Identify which cell holds the provided text, then report its (X, Y) central coordinate. 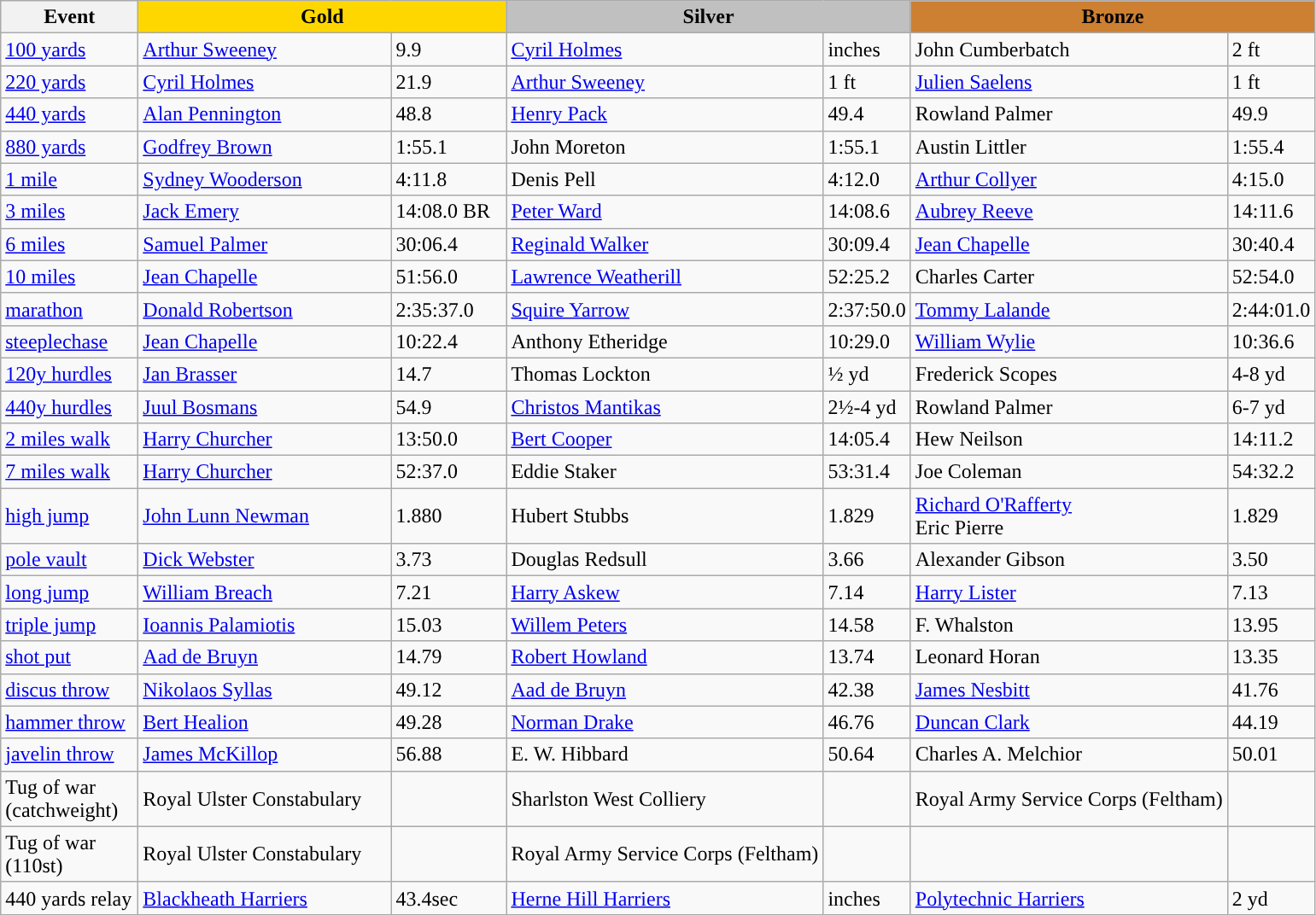
long jump (70, 592)
hammer throw (70, 722)
Gold (323, 17)
William Breach (265, 592)
Jan Brasser (265, 374)
49.9 (1271, 114)
2:37:50.0 (867, 309)
44.19 (1271, 722)
William Wylie (1069, 341)
Arthur Collyer (1069, 179)
shot put (70, 657)
3.66 (867, 560)
3 miles (70, 212)
13:50.0 (449, 440)
43.4sec (449, 898)
9.9 (449, 50)
7.14 (867, 592)
Henry Pack (664, 114)
Harry Askew (664, 592)
Alexander Gibson (1069, 560)
Godfrey Brown (265, 147)
Hubert Stubbs (664, 516)
James Nesbitt (1069, 690)
51:56.0 (449, 277)
Austin Littler (1069, 147)
14:08.0 BR (449, 212)
Richard O'Rafferty Eric Pierre (1069, 516)
F. Whalston (1069, 625)
Leonard Horan (1069, 657)
14.58 (867, 625)
7 miles walk (70, 472)
Silver (709, 17)
10:29.0 (867, 341)
2:35:37.0 (449, 309)
54.9 (449, 407)
discus throw (70, 690)
Reginald Walker (664, 244)
52:25.2 (867, 277)
30:06.4 (449, 244)
50.64 (867, 755)
Aubrey Reeve (1069, 212)
4:12.0 (867, 179)
Denis Pell (664, 179)
2 yd (1271, 898)
Dick Webster (265, 560)
21.9 (449, 82)
54:32.2 (1271, 472)
10 miles (70, 277)
Hew Neilson (1069, 440)
Ioannis Palamiotis (265, 625)
4:11.8 (449, 179)
John Lunn Newman (265, 516)
440y hurdles (70, 407)
Anthony Etheridge (664, 341)
Sharlston West Colliery (664, 799)
14.7 (449, 374)
6 miles (70, 244)
Douglas Redsull (664, 560)
steeplechase (70, 341)
Event (70, 17)
Harry Lister (1069, 592)
46.76 (867, 722)
52:54.0 (1271, 277)
440 yards relay (70, 898)
14:11.6 (1271, 212)
7.21 (449, 592)
53:31.4 (867, 472)
120y hurdles (70, 374)
4-8 yd (1271, 374)
3.73 (449, 560)
30:09.4 (867, 244)
1:55.4 (1271, 147)
Squire Yarrow (664, 309)
56.88 (449, 755)
Charles A. Melchior (1069, 755)
Tommy Lalande (1069, 309)
Julien Saelens (1069, 82)
pole vault (70, 560)
2:44:01.0 (1271, 309)
Thomas Lockton (664, 374)
Alan Pennington (265, 114)
high jump (70, 516)
Norman Drake (664, 722)
Tug of war (catchweight) (70, 799)
James McKillop (265, 755)
Charles Carter (1069, 277)
14:05.4 (867, 440)
100 yards (70, 50)
Bronze (1112, 17)
Donald Robertson (265, 309)
10:22.4 (449, 341)
Juul Bosmans (265, 407)
49.4 (867, 114)
Bert Healion (265, 722)
4:15.0 (1271, 179)
Lawrence Weatherill (664, 277)
30:40.4 (1271, 244)
880 yards (70, 147)
2 miles walk (70, 440)
javelin throw (70, 755)
Frederick Scopes (1069, 374)
Robert Howland (664, 657)
Blackheath Harriers (265, 898)
1 mile (70, 179)
50.01 (1271, 755)
14.79 (449, 657)
1.880 (449, 516)
13.95 (1271, 625)
Duncan Clark (1069, 722)
3.50 (1271, 560)
7.13 (1271, 592)
Herne Hill Harriers (664, 898)
Christos Mantikas (664, 407)
41.76 (1271, 690)
48.8 (449, 114)
220 yards (70, 82)
14:08.6 (867, 212)
49.28 (449, 722)
John Cumberbatch (1069, 50)
6-7 yd (1271, 407)
440 yards (70, 114)
15.03 (449, 625)
Peter Ward (664, 212)
marathon (70, 309)
13.35 (1271, 657)
½ yd (867, 374)
52:37.0 (449, 472)
13.74 (867, 657)
Jack Emery (265, 212)
42.38 (867, 690)
Willem Peters (664, 625)
Nikolaos Syllas (265, 690)
Bert Cooper (664, 440)
E. W. Hibbard (664, 755)
Sydney Wooderson (265, 179)
Samuel Palmer (265, 244)
Polytechnic Harriers (1069, 898)
2½-4 yd (867, 407)
2 ft (1271, 50)
triple jump (70, 625)
14:11.2 (1271, 440)
Tug of war (110st) (70, 854)
49.12 (449, 690)
10:36.6 (1271, 341)
Eddie Staker (664, 472)
Joe Coleman (1069, 472)
John Moreton (664, 147)
